Search for the cell housing the specified text and yield its (x, y) center coordinate. 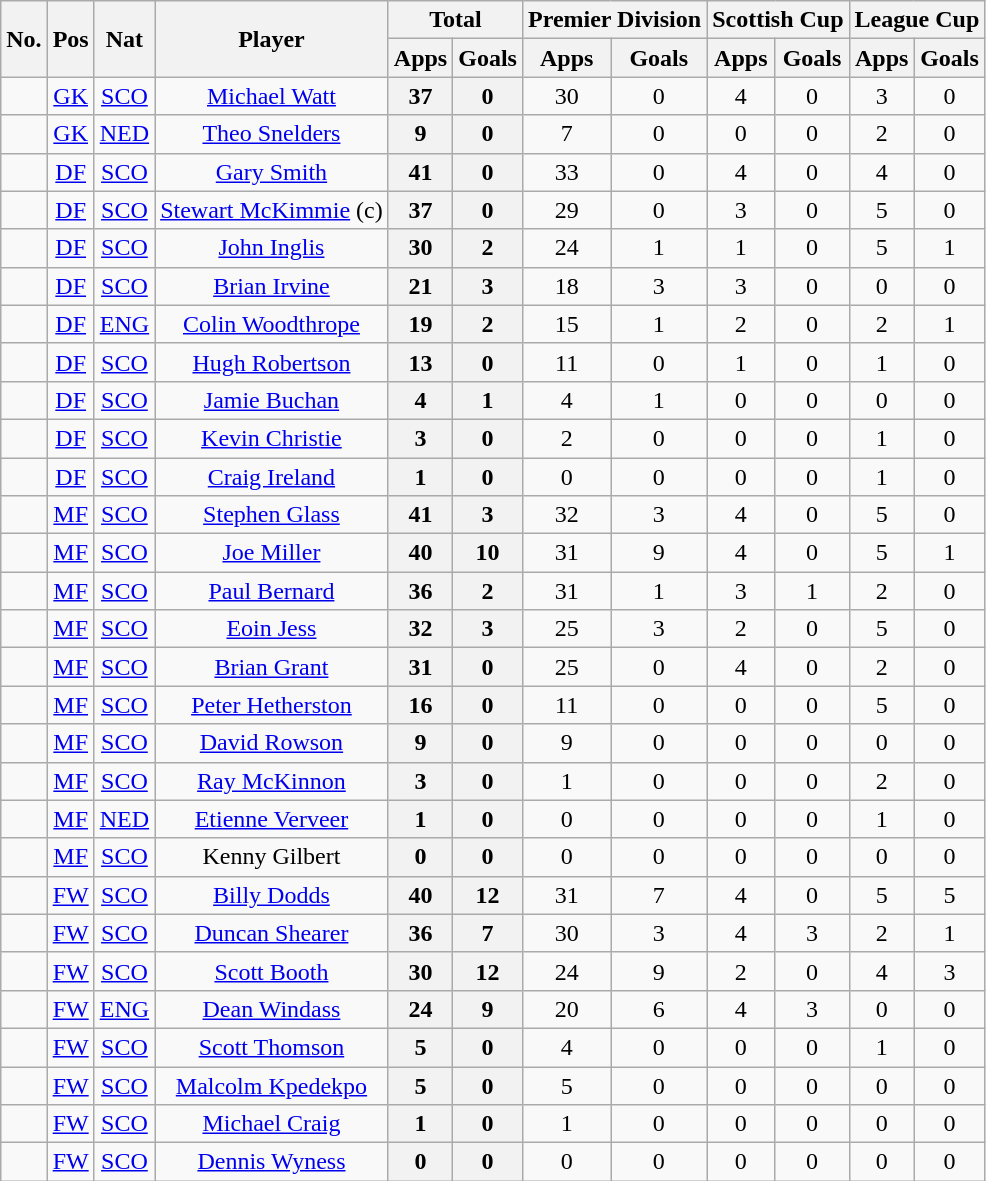
Dennis Wyness (272, 1162)
Billy Dodds (272, 895)
No. (24, 39)
Kenny Gilbert (272, 857)
Stephen Glass (272, 515)
Paul Bernard (272, 591)
13 (420, 362)
Jamie Buchan (272, 400)
Kevin Christie (272, 438)
Malcolm Kpedekpo (272, 1085)
Scottish Cup (778, 20)
33 (566, 172)
Joe Miller (272, 553)
Michael Watt (272, 96)
Hugh Robertson (272, 362)
Craig Ireland (272, 477)
Premier Division (614, 20)
David Rowson (272, 743)
Stewart McKimmie (c) (272, 210)
6 (659, 1009)
19 (420, 324)
Etienne Verveer (272, 819)
Colin Woodthrope (272, 324)
21 (420, 286)
Duncan Shearer (272, 933)
20 (566, 1009)
18 (566, 286)
29 (566, 210)
League Cup (917, 20)
Dean Windass (272, 1009)
10 (488, 553)
Eoin Jess (272, 629)
15 (566, 324)
Scott Thomson (272, 1047)
John Inglis (272, 248)
Michael Craig (272, 1124)
Total (455, 20)
Player (272, 39)
Ray McKinnon (272, 781)
Gary Smith (272, 172)
Nat (124, 39)
Peter Hetherston (272, 705)
16 (420, 705)
Theo Snelders (272, 134)
Pos (70, 39)
Brian Grant (272, 667)
Brian Irvine (272, 286)
Scott Booth (272, 971)
